Determine the [X, Y] coordinate at the center of the cell enclosing the given text.  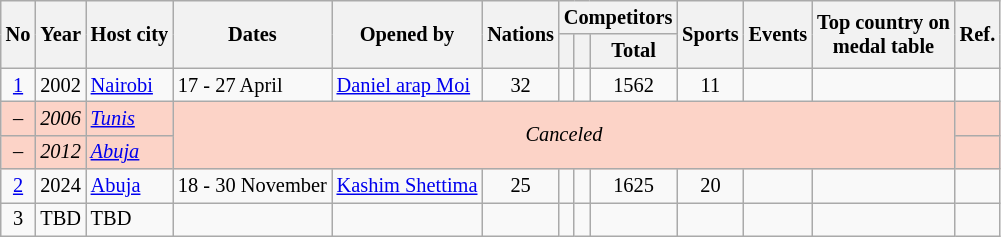
2024 [60, 186]
Kashim Shettima [408, 186]
Tunis [130, 118]
Host city [130, 34]
Daniel arap Moi [408, 85]
11 [710, 85]
3 [18, 219]
Sports [710, 34]
Nations [520, 34]
25 [520, 186]
Total [634, 51]
2012 [60, 152]
17 - 27 April [252, 85]
2006 [60, 118]
Ref. [978, 34]
Canceled [564, 134]
2002 [60, 85]
32 [520, 85]
1562 [634, 85]
18 - 30 November [252, 186]
Events [778, 34]
2 [18, 186]
1 [18, 85]
No [18, 34]
Opened by [408, 34]
Dates [252, 34]
Nairobi [130, 85]
1625 [634, 186]
Top country onmedal table [884, 34]
Competitors [618, 17]
Year [60, 34]
20 [710, 186]
